Capture the cell that displays the provided text and extract its (X, Y) central coordinate. 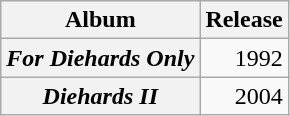
Release (244, 20)
For Diehards Only (100, 58)
1992 (244, 58)
Album (100, 20)
2004 (244, 96)
Diehards II (100, 96)
